For the text-containing cell, return its midpoint in (X, Y) coordinate format. 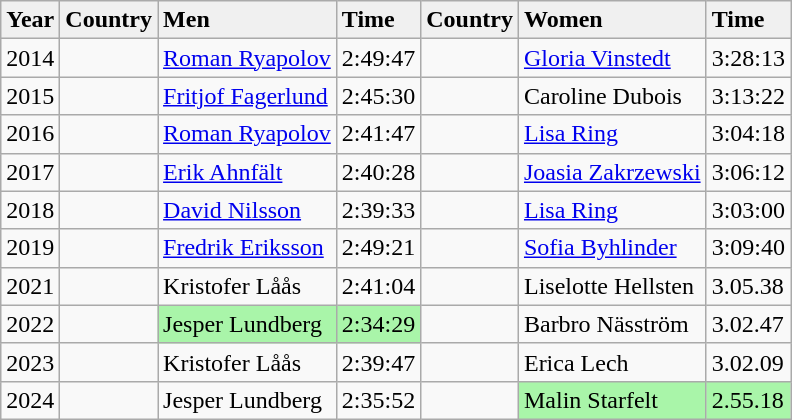
2021 (30, 286)
Year (30, 20)
2:45:30 (378, 96)
2.55.18 (748, 400)
Caroline Dubois (612, 96)
2015 (30, 96)
Women (612, 20)
3.05.38 (748, 286)
2:49:21 (378, 248)
2:41:04 (378, 286)
Gloria Vinstedt (612, 58)
2:41:47 (378, 134)
Fritjof Fagerlund (248, 96)
2014 (30, 58)
3:09:40 (748, 248)
Liselotte Hellsten (612, 286)
3:06:12 (748, 172)
Men (248, 20)
Sofia Byhlinder (612, 248)
2022 (30, 324)
2019 (30, 248)
3.02.47 (748, 324)
2023 (30, 362)
David Nilsson (248, 210)
2:35:52 (378, 400)
2016 (30, 134)
2018 (30, 210)
Joasia Zakrzewski (612, 172)
3:28:13 (748, 58)
2024 (30, 400)
3.02.09 (748, 362)
2:39:33 (378, 210)
3:03:00 (748, 210)
2:49:47 (378, 58)
Fredrik Eriksson (248, 248)
Malin Starfelt (612, 400)
Erik Ahnfält (248, 172)
Erica Lech (612, 362)
2:34:29 (378, 324)
3:13:22 (748, 96)
Barbro Näsström (612, 324)
2:39:47 (378, 362)
2017 (30, 172)
3:04:18 (748, 134)
2:40:28 (378, 172)
